Return the (X, Y) coordinate for the center point of the cell that contains the specified text.  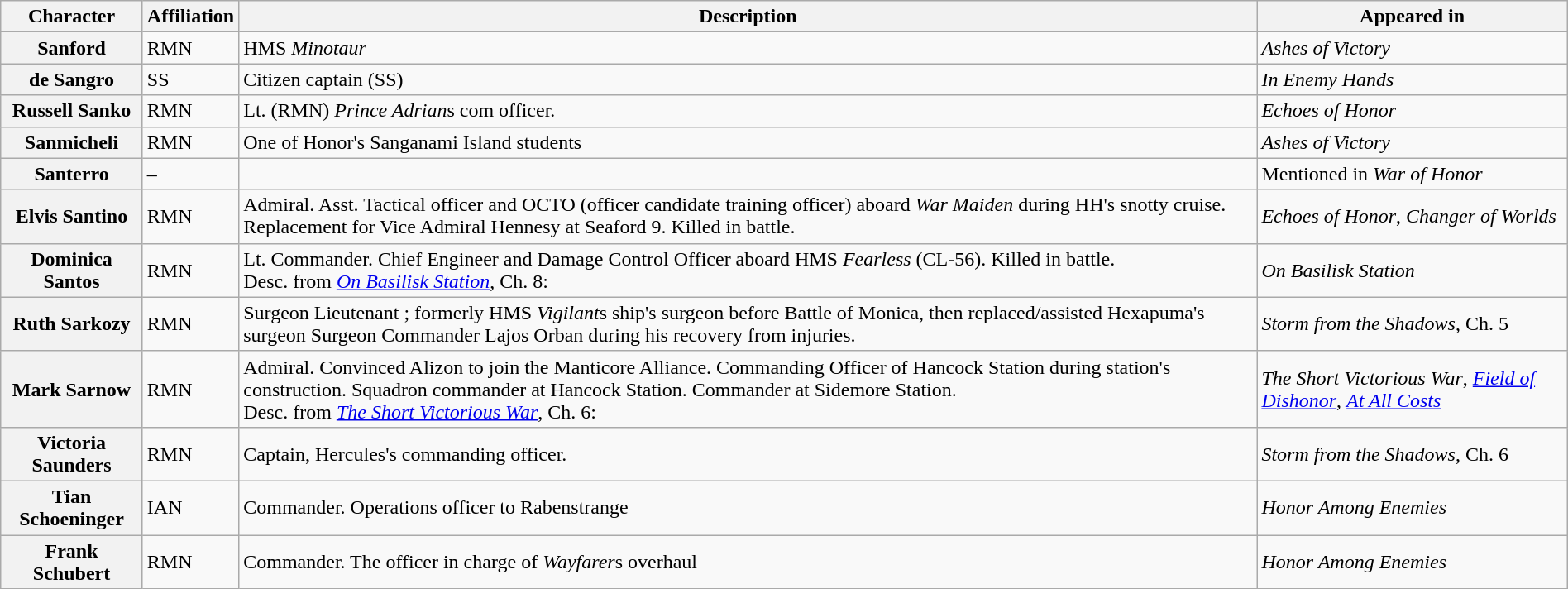
Commander. Operations officer to Rabenstrange (748, 508)
Mentioned in War of Honor (1413, 174)
HMS Minotaur (748, 48)
Elvis Santino (72, 217)
Echoes of Honor, Changer of Worlds (1413, 217)
Description (748, 17)
Captain, Hercules's commanding officer. (748, 453)
On Basilisk Station (1413, 270)
Frank Schubert (72, 561)
Sanford (72, 48)
Sanmicheli (72, 142)
Citizen captain (SS) (748, 79)
Dominica Santos (72, 270)
– (190, 174)
Victoria Saunders (72, 453)
SS (190, 79)
In Enemy Hands (1413, 79)
Santerro (72, 174)
Character (72, 17)
Tian Schoeninger (72, 508)
Affiliation (190, 17)
Commander. The officer in charge of Wayfarers overhaul (748, 561)
One of Honor's Sanganami Island students (748, 142)
Storm from the Shadows, Ch. 6 (1413, 453)
Storm from the Shadows, Ch. 5 (1413, 324)
Russell Sanko (72, 111)
Lt. Commander. Chief Engineer and Damage Control Officer aboard HMS Fearless (CL-56). Killed in battle.Desc. from On Basilisk Station, Ch. 8: (748, 270)
Mark Sarnow (72, 389)
Echoes of Honor (1413, 111)
The Short Victorious War, Field of Dishonor, At All Costs (1413, 389)
Lt. (RMN) Prince Adrians com officer. (748, 111)
IAN (190, 508)
Appeared in (1413, 17)
de Sangro (72, 79)
Ruth Sarkozy (72, 324)
